Locate the cell with the specified text and output its (X, Y) center coordinate. 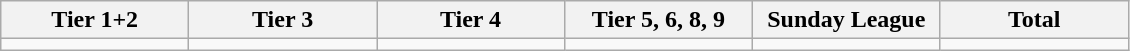
Tier 5, 6, 8, 9 (658, 20)
Tier 3 (283, 20)
Tier 4 (471, 20)
Total (1034, 20)
Sunday League (846, 20)
Tier 1+2 (95, 20)
